Detect which cell encompasses the target text, then output its [X, Y] center coordinate. 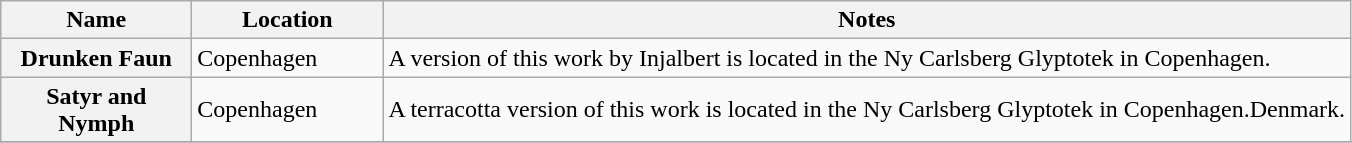
Drunken Faun [96, 58]
Location [288, 20]
A terracotta version of this work is located in the Ny Carlsberg Glyptotek in Copenhagen.Denmark. [867, 110]
Satyr and Nymph [96, 110]
Notes [867, 20]
A version of this work by Injalbert is located in the Ny Carlsberg Glyptotek in Copenhagen. [867, 58]
Name [96, 20]
